Output the [X, Y] coordinate of the center of the cell containing the given text.  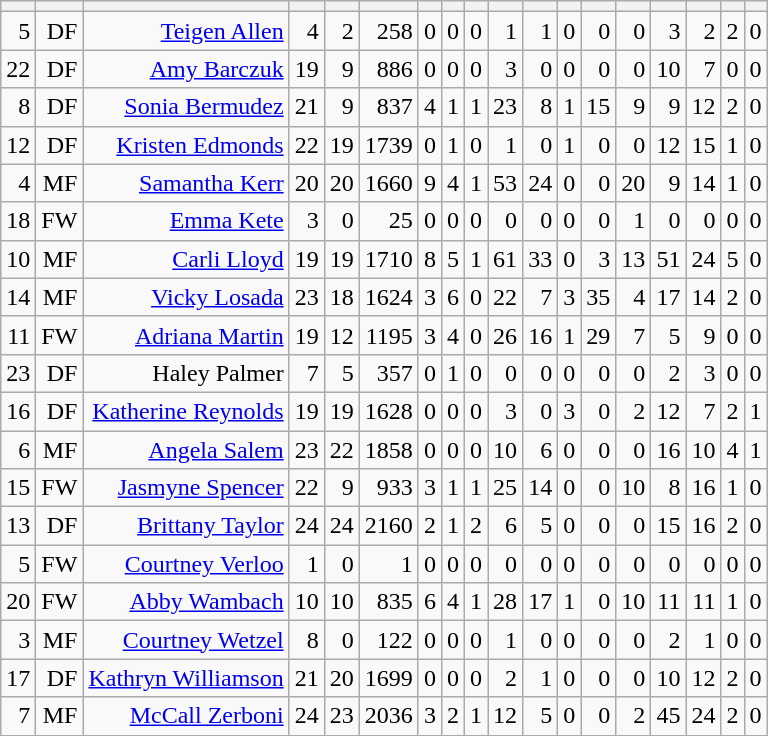
28 [506, 602]
835 [388, 602]
837 [388, 107]
1710 [388, 259]
1624 [388, 297]
Abby Wambach [186, 602]
1858 [388, 449]
1628 [388, 411]
1739 [388, 145]
Haley Palmer [186, 373]
Teigen Allen [186, 31]
51 [668, 259]
Kristen Edmonds [186, 145]
2160 [388, 526]
Samantha Kerr [186, 183]
Sonia Bermudez [186, 107]
Brittany Taylor [186, 526]
2036 [388, 716]
1660 [388, 183]
258 [388, 31]
Katherine Reynolds [186, 411]
35 [598, 297]
McCall Zerboni [186, 716]
Emma Kete [186, 221]
Jasmyne Spencer [186, 488]
122 [388, 640]
53 [506, 183]
Courtney Wetzel [186, 640]
33 [540, 259]
Amy Barczuk [186, 69]
26 [506, 335]
Courtney Verloo [186, 564]
Kathryn Williamson [186, 678]
886 [388, 69]
357 [388, 373]
933 [388, 488]
Carli Lloyd [186, 259]
45 [668, 716]
29 [598, 335]
61 [506, 259]
Angela Salem [186, 449]
Vicky Losada [186, 297]
Adriana Martin [186, 335]
1195 [388, 335]
1699 [388, 678]
